Provide the (x, y) coordinate of the cell's center where the given text is located.  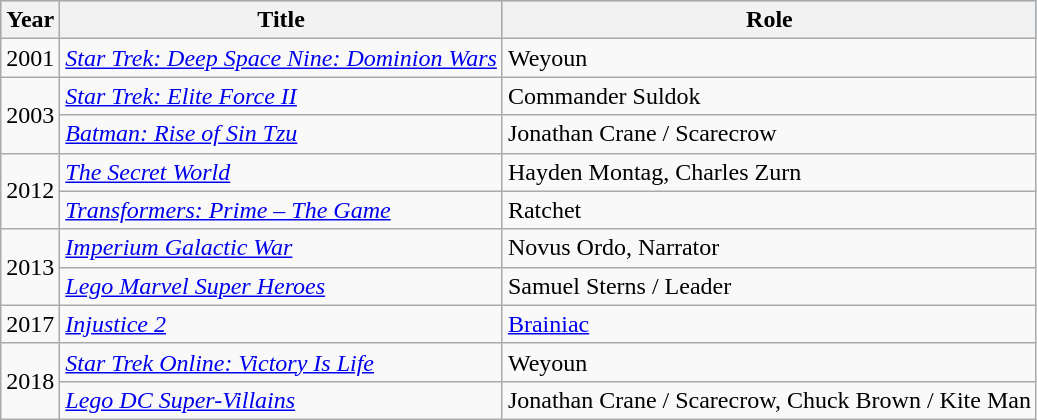
Novus Ordo, Narrator (769, 248)
2013 (30, 267)
Lego Marvel Super Heroes (282, 286)
Year (30, 20)
Jonathan Crane / Scarecrow (769, 134)
2012 (30, 191)
Jonathan Crane / Scarecrow, Chuck Brown / Kite Man (769, 400)
Star Trek: Deep Space Nine: Dominion Wars (282, 58)
Commander Suldok (769, 96)
2017 (30, 324)
Brainiac (769, 324)
Role (769, 20)
The Secret World (282, 172)
Samuel Sterns / Leader (769, 286)
Hayden Montag, Charles Zurn (769, 172)
Star Trek: Elite Force II (282, 96)
Transformers: Prime – The Game (282, 210)
Ratchet (769, 210)
2003 (30, 115)
Imperium Galactic War (282, 248)
Batman: Rise of Sin Tzu (282, 134)
Injustice 2 (282, 324)
Lego DC Super-Villains (282, 400)
Star Trek Online: Victory Is Life (282, 362)
Title (282, 20)
2018 (30, 381)
2001 (30, 58)
